Search for the cell housing the specified text and yield its (X, Y) center coordinate. 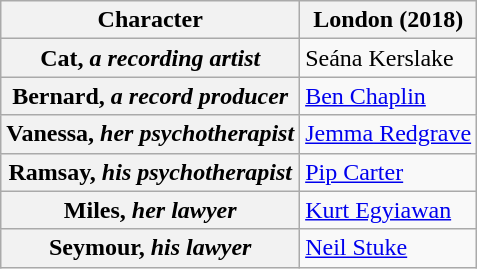
Bernard, a record producer (150, 96)
Jemma Redgrave (388, 134)
Character (150, 20)
Cat, a recording artist (150, 58)
Vanessa, her psychotherapist (150, 134)
Neil Stuke (388, 248)
London (2018) (388, 20)
Kurt Egyiawan (388, 210)
Pip Carter (388, 172)
Ben Chaplin (388, 96)
Seána Kerslake (388, 58)
Seymour, his lawyer (150, 248)
Miles, her lawyer (150, 210)
Ramsay, his psychotherapist (150, 172)
